Identify which cell holds the provided text, then report its (x, y) central coordinate. 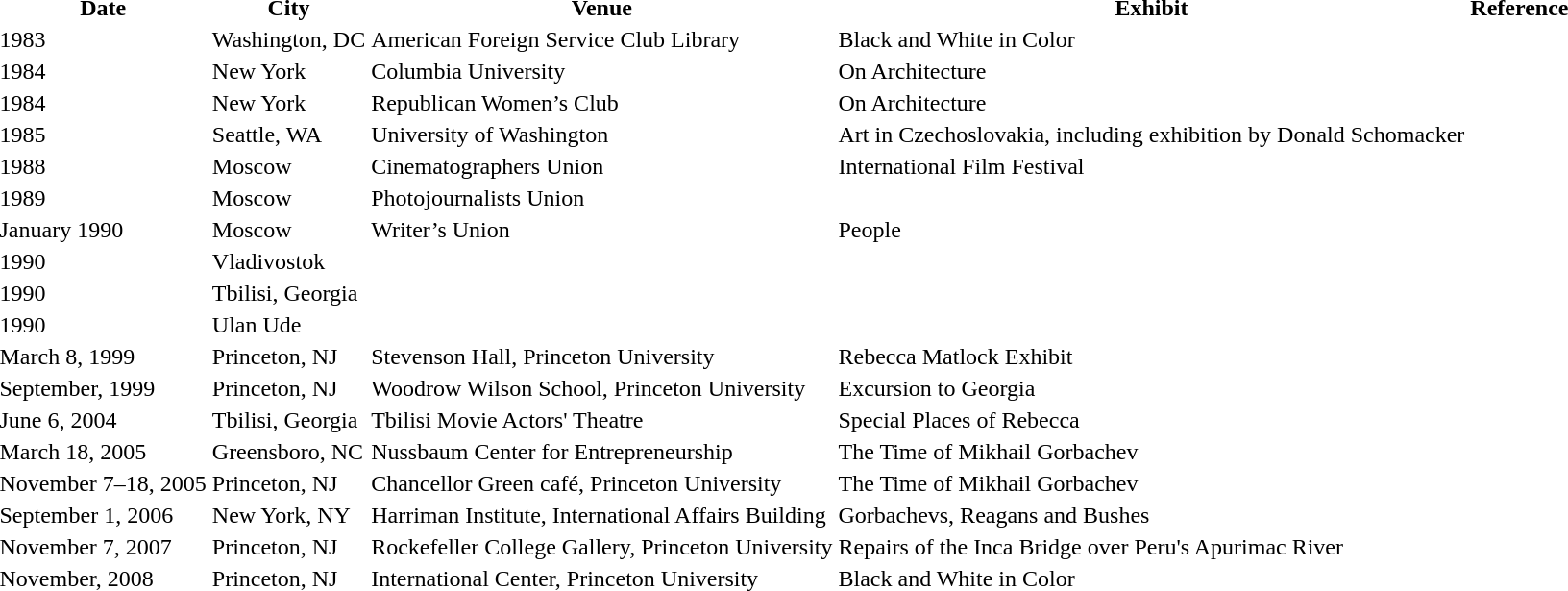
Writer’s Union (601, 230)
Nussbaum Center for Entrepreneurship (601, 452)
Harriman Institute, International Affairs Building (601, 515)
Excursion to Georgia (1151, 388)
International Film Festival (1151, 166)
Gorbachevs, Reagans and Bushes (1151, 515)
Chancellor Green café, Princeton University (601, 483)
Vladivostok (288, 261)
Tbilisi Movie Actors' Theatre (601, 420)
Black and White in Color (1151, 39)
Photojournalists Union (601, 198)
Woodrow Wilson School, Princeton University (601, 388)
Special Places of Rebecca (1151, 420)
People (1151, 230)
Art in Czechoslovakia, including exhibition by Donald Schomacker (1151, 135)
Greensboro, NC (288, 452)
Washington, DC (288, 39)
University of Washington (601, 135)
Rockefeller College Gallery, Princeton University (601, 547)
Repairs of the Inca Bridge over Peru's Apurimac River (1151, 547)
Seattle, WA (288, 135)
Stevenson Hall, Princeton University (601, 357)
Ulan Ude (288, 325)
Rebecca Matlock Exhibit (1151, 357)
American Foreign Service Club Library (601, 39)
Columbia University (601, 71)
Republican Women’s Club (601, 103)
New York, NY (288, 515)
Cinematographers Union (601, 166)
